Capture the cell that displays the provided text and extract its [x, y] central coordinate. 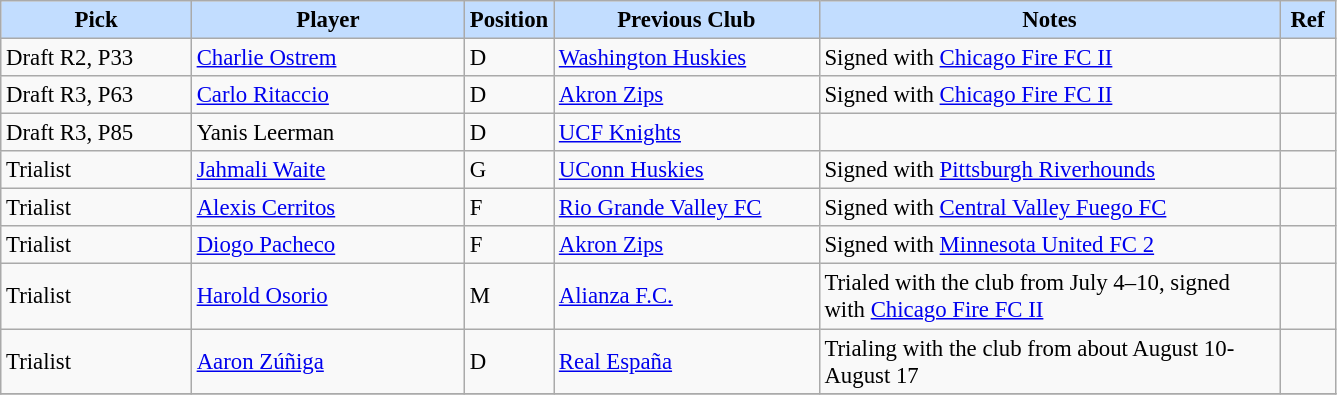
Yanis Leerman [328, 133]
Previous Club [687, 20]
Alexis Cerritos [328, 208]
Pick [96, 20]
Trialed with the club from July 4–10, signed with Chicago Fire FC II [1050, 296]
Notes [1050, 20]
Diogo Pacheco [328, 245]
G [508, 170]
Charlie Ostrem [328, 58]
Position [508, 20]
Signed with Central Valley Fuego FC [1050, 208]
Aaron Zúñiga [328, 362]
Draft R3, P63 [96, 95]
Trialing with the club from about August 10-August 17 [1050, 362]
UCF Knights [687, 133]
Jahmali Waite [328, 170]
Harold Osorio [328, 296]
Draft R3, P85 [96, 133]
UConn Huskies [687, 170]
Draft R2, P33 [96, 58]
Alianza F.C. [687, 296]
Rio Grande Valley FC [687, 208]
Player [328, 20]
Signed with Minnesota United FC 2 [1050, 245]
M [508, 296]
Carlo Ritaccio [328, 95]
Ref [1308, 20]
Washington Huskies [687, 58]
Real España [687, 362]
Signed with Pittsburgh Riverhounds [1050, 170]
